For the text-containing cell, return its midpoint in [x, y] coordinate format. 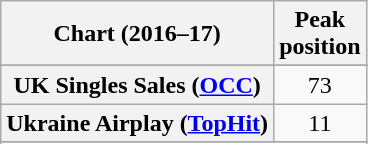
Peak position [320, 34]
11 [320, 123]
UK Singles Sales (OCC) [138, 85]
73 [320, 85]
Chart (2016–17) [138, 34]
Ukraine Airplay (TopHit) [138, 123]
